From the cell containing the given text, extract its center point as [X, Y] coordinate. 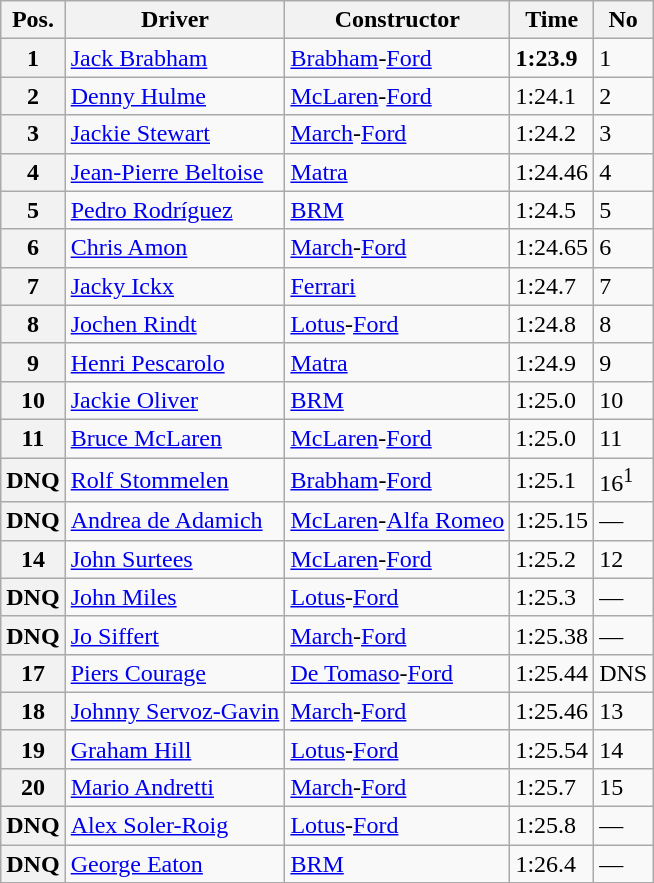
1:24.8 [552, 324]
1:25.15 [552, 521]
Piers Courage [175, 673]
George Eaton [175, 864]
Jackie Oliver [175, 400]
18 [33, 711]
1:25.2 [552, 559]
1:24.7 [552, 286]
Johnny Servoz-Gavin [175, 711]
Pos. [33, 20]
Chris Amon [175, 248]
Bruce McLaren [175, 438]
1:26.4 [552, 864]
Time [552, 20]
1:24.46 [552, 172]
19 [33, 749]
Jo Siffert [175, 635]
DNS [624, 673]
Alex Soler-Roig [175, 826]
Jacky Ickx [175, 286]
McLaren-Alfa Romeo [398, 521]
13 [624, 711]
Andrea de Adamich [175, 521]
De Tomaso-Ford [398, 673]
1:25.7 [552, 787]
1:25.46 [552, 711]
1:24.1 [552, 96]
John Surtees [175, 559]
1:25.8 [552, 826]
Constructor [398, 20]
1:25.1 [552, 480]
Rolf Stommelen [175, 480]
Ferrari [398, 286]
Jackie Stewart [175, 134]
John Miles [175, 597]
Mario Andretti [175, 787]
1:25.54 [552, 749]
1:24.65 [552, 248]
Driver [175, 20]
Jochen Rindt [175, 324]
1:24.2 [552, 134]
Pedro Rodríguez [175, 210]
1:25.44 [552, 673]
No [624, 20]
Henri Pescarolo [175, 362]
Graham Hill [175, 749]
1:25.3 [552, 597]
Jack Brabham [175, 58]
17 [33, 673]
Denny Hulme [175, 96]
1:24.9 [552, 362]
1:23.9 [552, 58]
161 [624, 480]
15 [624, 787]
20 [33, 787]
12 [624, 559]
Jean-Pierre Beltoise [175, 172]
1:24.5 [552, 210]
1:25.38 [552, 635]
